Return the (X, Y) coordinate for the center point of the cell that contains the specified text.  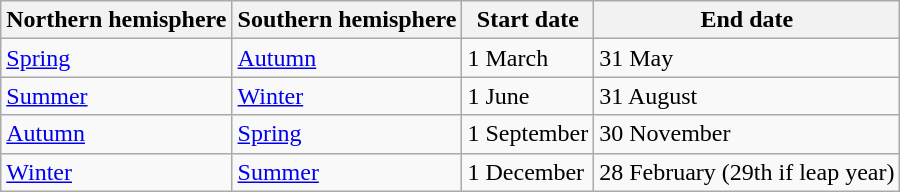
1 December (528, 172)
Northern hemisphere (116, 20)
30 November (747, 134)
End date (747, 20)
1 March (528, 58)
Southern hemisphere (347, 20)
28 February (29th if leap year) (747, 172)
1 June (528, 96)
Start date (528, 20)
31 August (747, 96)
31 May (747, 58)
1 September (528, 134)
